Determine the (x, y) coordinate at the center of the cell enclosing the given text.  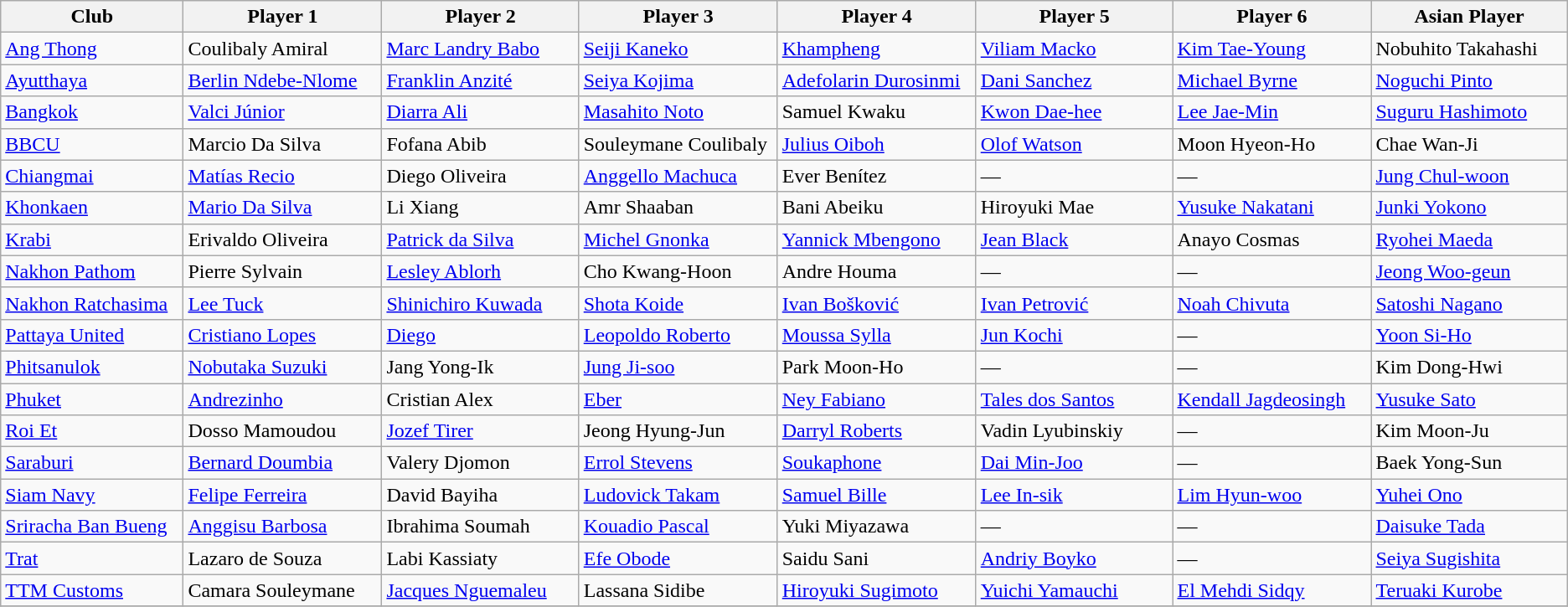
Coulibaly Amiral (283, 49)
Ever Benítez (876, 176)
Souleymane Coulibaly (678, 144)
Moussa Sylla (876, 335)
Masahito Noto (678, 112)
Marcio Da Silva (283, 144)
Kwon Dae-hee (1074, 112)
Andriy Boyko (1074, 558)
Lesley Ablorh (481, 271)
Jang Yong-Ik (481, 367)
Yuhei Ono (1469, 495)
Valci Júnior (283, 112)
Fofana Abib (481, 144)
El Mehdi Sidqy (1271, 590)
Player 6 (1271, 17)
Player 5 (1074, 17)
Diego (481, 335)
Saidu Sani (876, 558)
Saraburi (92, 463)
Olof Watson (1074, 144)
Phitsanulok (92, 367)
Shota Koide (678, 303)
Player 2 (481, 17)
Daisuke Tada (1469, 527)
Dai Min-Joo (1074, 463)
Chiangmai (92, 176)
Marc Landry Babo (481, 49)
Matías Recio (283, 176)
Michel Gnonka (678, 239)
Seiya Sugishita (1469, 558)
Phuket (92, 399)
Jun Kochi (1074, 335)
TTM Customs (92, 590)
Ney Fabiano (876, 399)
Lee In-sik (1074, 495)
Yusuke Nakatani (1271, 208)
Adefolarin Durosinmi (876, 80)
Darryl Roberts (876, 431)
Player 4 (876, 17)
Ivan Petrović (1074, 303)
Kouadio Pascal (678, 527)
Yuki Miyazawa (876, 527)
Camara Souleymane (283, 590)
Seiya Kojima (678, 80)
Cho Kwang-Hoon (678, 271)
Erivaldo Oliveira (283, 239)
Pierre Sylvain (283, 271)
Ayutthaya (92, 80)
Soukaphone (876, 463)
Sriracha Ban Bueng (92, 527)
Anggisu Barbosa (283, 527)
Suguru Hashimoto (1469, 112)
Eber (678, 399)
Patrick da Silva (481, 239)
Junki Yokono (1469, 208)
Nobuhito Takahashi (1469, 49)
Jung Chul-woon (1469, 176)
Nobutaka Suzuki (283, 367)
Julius Oiboh (876, 144)
Viliam Macko (1074, 49)
Kim Dong-Hwi (1469, 367)
Valery Djomon (481, 463)
Franklin Anzité (481, 80)
Player 3 (678, 17)
Cristiano Lopes (283, 335)
Lazaro de Souza (283, 558)
Noguchi Pinto (1469, 80)
Teruaki Kurobe (1469, 590)
Amr Shaaban (678, 208)
Hiroyuki Mae (1074, 208)
Yoon Si-Ho (1469, 335)
Chae Wan-Ji (1469, 144)
Jeong Hyung-Jun (678, 431)
Jean Black (1074, 239)
Ibrahima Soumah (481, 527)
Ludovick Takam (678, 495)
Samuel Bille (876, 495)
Yannick Mbengono (876, 239)
Cristian Alex (481, 399)
Club (92, 17)
Ivan Bošković (876, 303)
Kim Moon-Ju (1469, 431)
Jozef Tirer (481, 431)
Lee Tuck (283, 303)
Roi Et (92, 431)
Andrezinho (283, 399)
Ryohei Maeda (1469, 239)
Nakhon Pathom (92, 271)
Labi Kassiaty (481, 558)
Player 1 (283, 17)
Lassana Sidibe (678, 590)
Siam Navy (92, 495)
Samuel Kwaku (876, 112)
Pattaya United (92, 335)
Li Xiang (481, 208)
David Bayiha (481, 495)
Krabi (92, 239)
Trat (92, 558)
Bani Abeiku (876, 208)
Andre Houma (876, 271)
Diarra Ali (481, 112)
Yuichi Yamauchi (1074, 590)
Park Moon-Ho (876, 367)
Hiroyuki Sugimoto (876, 590)
Errol Stevens (678, 463)
Tales dos Santos (1074, 399)
Bangkok (92, 112)
Dosso Mamoudou (283, 431)
Berlin Ndebe-Nlome (283, 80)
Asian Player (1469, 17)
Dani Sanchez (1074, 80)
Diego Oliveira (481, 176)
Leopoldo Roberto (678, 335)
Mario Da Silva (283, 208)
Jeong Woo-geun (1469, 271)
Seiji Kaneko (678, 49)
Anayo Cosmas (1271, 239)
Bernard Doumbia (283, 463)
Anggello Machuca (678, 176)
Kim Tae-Young (1271, 49)
Kendall Jagdeosingh (1271, 399)
Baek Yong-Sun (1469, 463)
Lim Hyun-woo (1271, 495)
Shinichiro Kuwada (481, 303)
Moon Hyeon-Ho (1271, 144)
Lee Jae-Min (1271, 112)
Vadin Lyubinskiy (1074, 431)
Efe Obode (678, 558)
Satoshi Nagano (1469, 303)
Khonkaen (92, 208)
Yusuke Sato (1469, 399)
Nakhon Ratchasima (92, 303)
Michael Byrne (1271, 80)
Jung Ji-soo (678, 367)
Felipe Ferreira (283, 495)
Jacques Nguemaleu (481, 590)
Khampheng (876, 49)
Noah Chivuta (1271, 303)
Ang Thong (92, 49)
BBCU (92, 144)
